Detect which cell encompasses the target text, then output its [x, y] center coordinate. 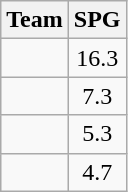
16.3 [97, 58]
7.3 [97, 96]
4.7 [97, 172]
SPG [97, 20]
5.3 [97, 134]
Team [35, 20]
